Find where the given text appears and provide that cell's center as [x, y] coordinate. 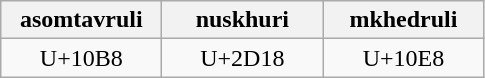
U+10E8 [404, 58]
U+10B8 [82, 58]
asomtavruli [82, 20]
nuskhuri [242, 20]
mkhedruli [404, 20]
U+2D18 [242, 58]
